Capture the cell that displays the provided text and extract its (X, Y) central coordinate. 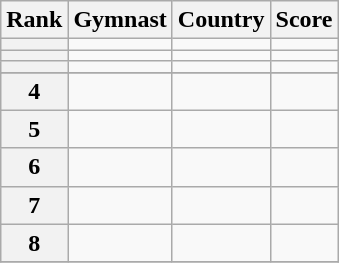
Rank (34, 20)
4 (34, 91)
6 (34, 167)
5 (34, 129)
Gymnast (120, 20)
7 (34, 205)
8 (34, 243)
Country (221, 20)
Score (304, 20)
